Search for the cell housing the specified text and yield its [x, y] center coordinate. 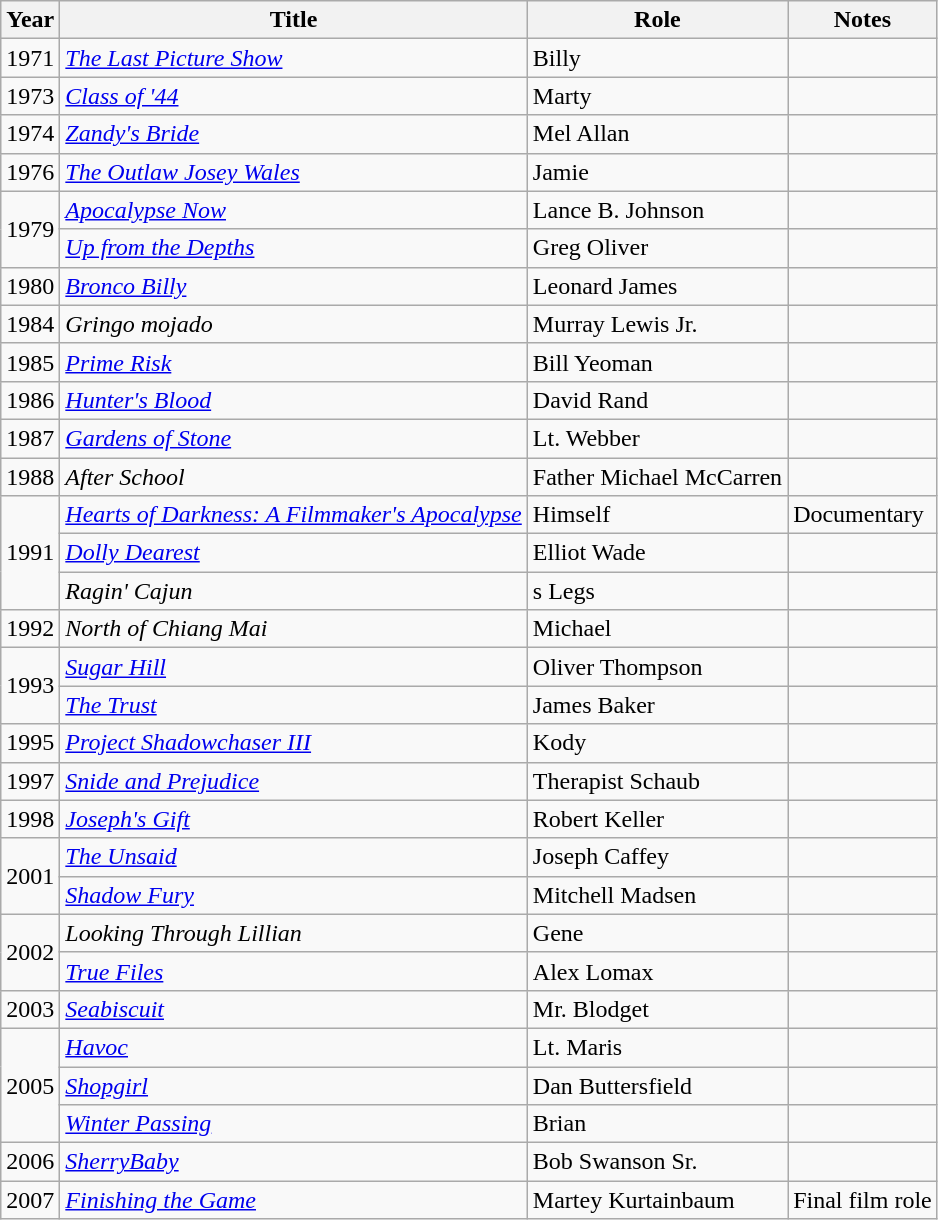
Michael [657, 629]
Billy [657, 58]
1971 [30, 58]
Oliver Thompson [657, 667]
Robert Keller [657, 819]
1974 [30, 134]
After School [294, 477]
Brian [657, 1124]
Prime Risk [294, 362]
Therapist Schaub [657, 781]
Looking Through Lillian [294, 933]
1997 [30, 781]
1973 [30, 96]
Himself [657, 515]
Lt. Webber [657, 438]
Shopgirl [294, 1085]
Title [294, 20]
Zandy's Bride [294, 134]
1995 [30, 743]
Year [30, 20]
SherryBaby [294, 1162]
The Unsaid [294, 857]
Kody [657, 743]
Gene [657, 933]
David Rand [657, 400]
Seabiscuit [294, 1009]
2007 [30, 1200]
Gringo mojado [294, 324]
1984 [30, 324]
Havoc [294, 1047]
2003 [30, 1009]
s Legs [657, 591]
Apocalypse Now [294, 210]
Final film role [863, 1200]
Role [657, 20]
Up from the Depths [294, 248]
Martey Kurtainbaum [657, 1200]
Notes [863, 20]
Dan Buttersfield [657, 1085]
1987 [30, 438]
1985 [30, 362]
Greg Oliver [657, 248]
Bronco Billy [294, 286]
2001 [30, 876]
Lance B. Johnson [657, 210]
Sugar Hill [294, 667]
1998 [30, 819]
North of Chiang Mai [294, 629]
Project Shadowchaser III [294, 743]
2002 [30, 952]
1986 [30, 400]
1992 [30, 629]
Murray Lewis Jr. [657, 324]
Elliot Wade [657, 553]
Finishing the Game [294, 1200]
Dolly Dearest [294, 553]
Ragin' Cajun [294, 591]
The Outlaw Josey Wales [294, 172]
Gardens of Stone [294, 438]
1988 [30, 477]
Bill Yeoman [657, 362]
1991 [30, 553]
Class of '44 [294, 96]
Mel Allan [657, 134]
Hearts of Darkness: A Filmmaker's Apocalypse [294, 515]
Mitchell Madsen [657, 895]
1993 [30, 686]
Hunter's Blood [294, 400]
1976 [30, 172]
Joseph's Gift [294, 819]
True Files [294, 971]
Joseph Caffey [657, 857]
Alex Lomax [657, 971]
Shadow Fury [294, 895]
Snide and Prejudice [294, 781]
Father Michael McCarren [657, 477]
Leonard James [657, 286]
Bob Swanson Sr. [657, 1162]
The Trust [294, 705]
2005 [30, 1085]
James Baker [657, 705]
2006 [30, 1162]
Lt. Maris [657, 1047]
The Last Picture Show [294, 58]
Winter Passing [294, 1124]
1980 [30, 286]
1979 [30, 229]
Documentary [863, 515]
Jamie [657, 172]
Marty [657, 96]
Mr. Blodget [657, 1009]
